Return [X, Y] of the center of cell containing provided text 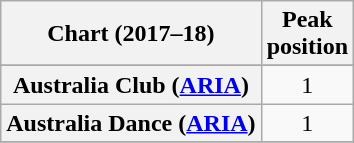
Chart (2017–18) [131, 34]
Peak position [307, 34]
Australia Club (ARIA) [131, 85]
Australia Dance (ARIA) [131, 123]
